Identify which cell holds the provided text, then report its (X, Y) central coordinate. 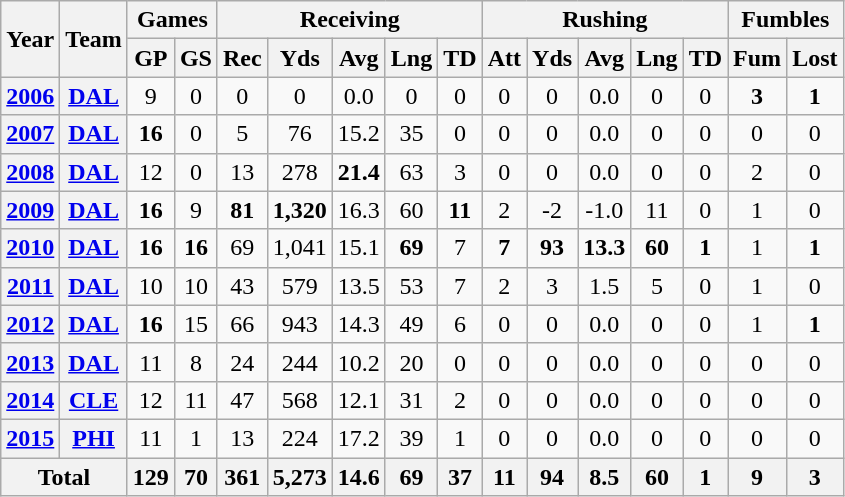
14.3 (358, 324)
278 (300, 172)
21.4 (358, 172)
Att (504, 58)
Year (30, 39)
129 (150, 477)
Games (172, 20)
66 (242, 324)
76 (300, 134)
8 (196, 362)
2008 (30, 172)
1.5 (604, 286)
15 (196, 324)
Rushing (604, 20)
Lost (815, 58)
12.1 (358, 400)
5,273 (300, 477)
Fum (758, 58)
2014 (30, 400)
70 (196, 477)
13.5 (358, 286)
Total (64, 477)
GP (150, 58)
13.3 (604, 248)
20 (411, 362)
47 (242, 400)
31 (411, 400)
15.2 (358, 134)
PHI (94, 438)
Team (94, 39)
37 (460, 477)
2009 (30, 210)
-1.0 (604, 210)
Receiving (350, 20)
14.6 (358, 477)
2013 (30, 362)
2006 (30, 96)
579 (300, 286)
94 (552, 477)
224 (300, 438)
2010 (30, 248)
35 (411, 134)
43 (242, 286)
16.3 (358, 210)
15.1 (358, 248)
2011 (30, 286)
Rec (242, 58)
CLE (94, 400)
6 (460, 324)
568 (300, 400)
49 (411, 324)
81 (242, 210)
244 (300, 362)
8.5 (604, 477)
63 (411, 172)
361 (242, 477)
Fumbles (786, 20)
943 (300, 324)
2015 (30, 438)
10.2 (358, 362)
GS (196, 58)
93 (552, 248)
1,041 (300, 248)
2012 (30, 324)
24 (242, 362)
-2 (552, 210)
1,320 (300, 210)
2007 (30, 134)
39 (411, 438)
53 (411, 286)
17.2 (358, 438)
